From the cell containing the given text, extract its center point as [X, Y] coordinate. 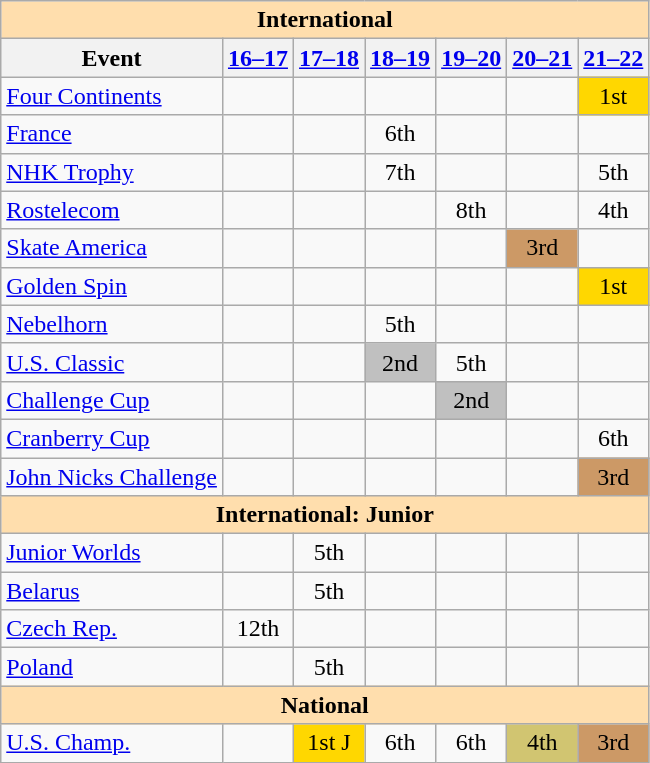
8th [472, 210]
Nebelhorn [112, 324]
Cranberry Cup [112, 438]
Event [112, 58]
1st J [330, 743]
17–18 [330, 58]
19–20 [472, 58]
France [112, 134]
NHK Trophy [112, 172]
U.S. Champ. [112, 743]
International: Junior [325, 515]
U.S. Classic [112, 362]
Belarus [112, 591]
16–17 [258, 58]
Challenge Cup [112, 400]
John Nicks Challenge [112, 477]
Skate America [112, 248]
18–19 [400, 58]
20–21 [542, 58]
National [325, 705]
Junior Worlds [112, 553]
21–22 [614, 58]
Rostelecom [112, 210]
Golden Spin [112, 286]
Poland [112, 667]
International [325, 20]
12th [258, 629]
Four Continents [112, 96]
Czech Rep. [112, 629]
7th [400, 172]
